Identify which cell holds the provided text, then report its [x, y] central coordinate. 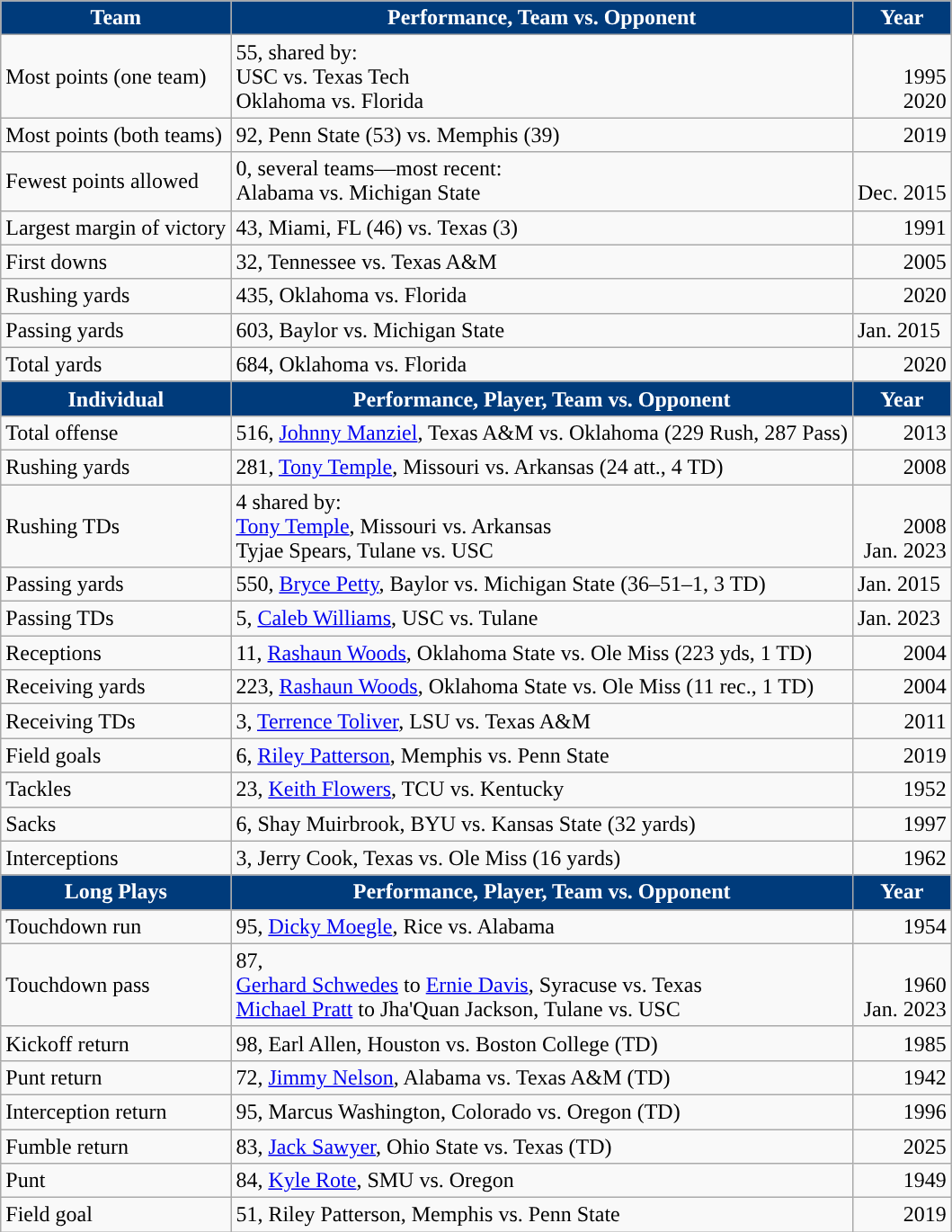
684, Oklahoma vs. Florida [542, 364]
1952 [902, 790]
3, Terrence Toliver, LSU vs. Texas A&M [542, 721]
2008 [902, 467]
1962 [902, 858]
603, Baylor vs. Michigan State [542, 330]
1991 [902, 228]
Fumble return [116, 1147]
Most points (one team) [116, 76]
Touchdown run [116, 926]
72, Jimmy Nelson, Alabama vs. Texas A&M (TD) [542, 1077]
223, Rashaun Woods, Oklahoma State vs. Ole Miss (11 rec., 1 TD) [542, 687]
Interceptions [116, 858]
3, Jerry Cook, Texas vs. Ole Miss (16 yards) [542, 858]
Punt return [116, 1077]
43, Miami, FL (46) vs. Texas (3) [542, 228]
2008Jan. 2023 [902, 525]
1949 [902, 1181]
2011 [902, 721]
4 shared by:Tony Temple, Missouri vs. ArkansasTyjae Spears, Tulane vs. USC [542, 525]
Rushing TDs [116, 525]
2025 [902, 1147]
95, Dicky Moegle, Rice vs. Alabama [542, 926]
98, Earl Allen, Houston vs. Boston College (TD) [542, 1043]
1954 [902, 926]
83, Jack Sawyer, Ohio State vs. Texas (TD) [542, 1147]
1996 [902, 1111]
92, Penn State (53) vs. Memphis (39) [542, 135]
51, Riley Patterson, Memphis vs. Penn State [542, 1215]
Individual [116, 398]
281, Tony Temple, Missouri vs. Arkansas (24 att., 4 TD) [542, 467]
5, Caleb Williams, USC vs. Tulane [542, 619]
Field goal [116, 1215]
Passing TDs [116, 619]
1960Jan. 2023 [902, 985]
55, shared by:USC vs. Texas TechOklahoma vs. Florida [542, 76]
Jan. 2023 [902, 619]
Kickoff return [116, 1043]
Dec. 2015 [902, 182]
11, Rashaun Woods, Oklahoma State vs. Ole Miss (223 yds, 1 TD) [542, 653]
Most points (both teams) [116, 135]
1985 [902, 1043]
First downs [116, 262]
32, Tennessee vs. Texas A&M [542, 262]
0, several teams—most recent:Alabama vs. Michigan State [542, 182]
Total offense [116, 433]
6, Riley Patterson, Memphis vs. Penn State [542, 755]
Team [116, 18]
84, Kyle Rote, SMU vs. Oregon [542, 1181]
Sacks [116, 824]
2013 [902, 433]
Tackles [116, 790]
87, Gerhard Schwedes to Ernie Davis, Syracuse vs. Texas Michael Pratt to Jha'Quan Jackson, Tulane vs. USC [542, 985]
Receiving TDs [116, 721]
23, Keith Flowers, TCU vs. Kentucky [542, 790]
95, Marcus Washington, Colorado vs. Oregon (TD) [542, 1111]
516, Johnny Manziel, Texas A&M vs. Oklahoma (229 Rush, 287 Pass) [542, 433]
Touchdown pass [116, 985]
Long Plays [116, 892]
Punt [116, 1181]
Total yards [116, 364]
19952020 [902, 76]
Fewest points allowed [116, 182]
Largest margin of victory [116, 228]
Field goals [116, 755]
6, Shay Muirbrook, BYU vs. Kansas State (32 yards) [542, 824]
Interception return [116, 1111]
Receiving yards [116, 687]
Performance, Team vs. Opponent [542, 18]
1942 [902, 1077]
435, Oklahoma vs. Florida [542, 296]
Receptions [116, 653]
2005 [902, 262]
1997 [902, 824]
550, Bryce Petty, Baylor vs. Michigan State (36–51–1, 3 TD) [542, 585]
